Capture the cell that displays the provided text and extract its (x, y) central coordinate. 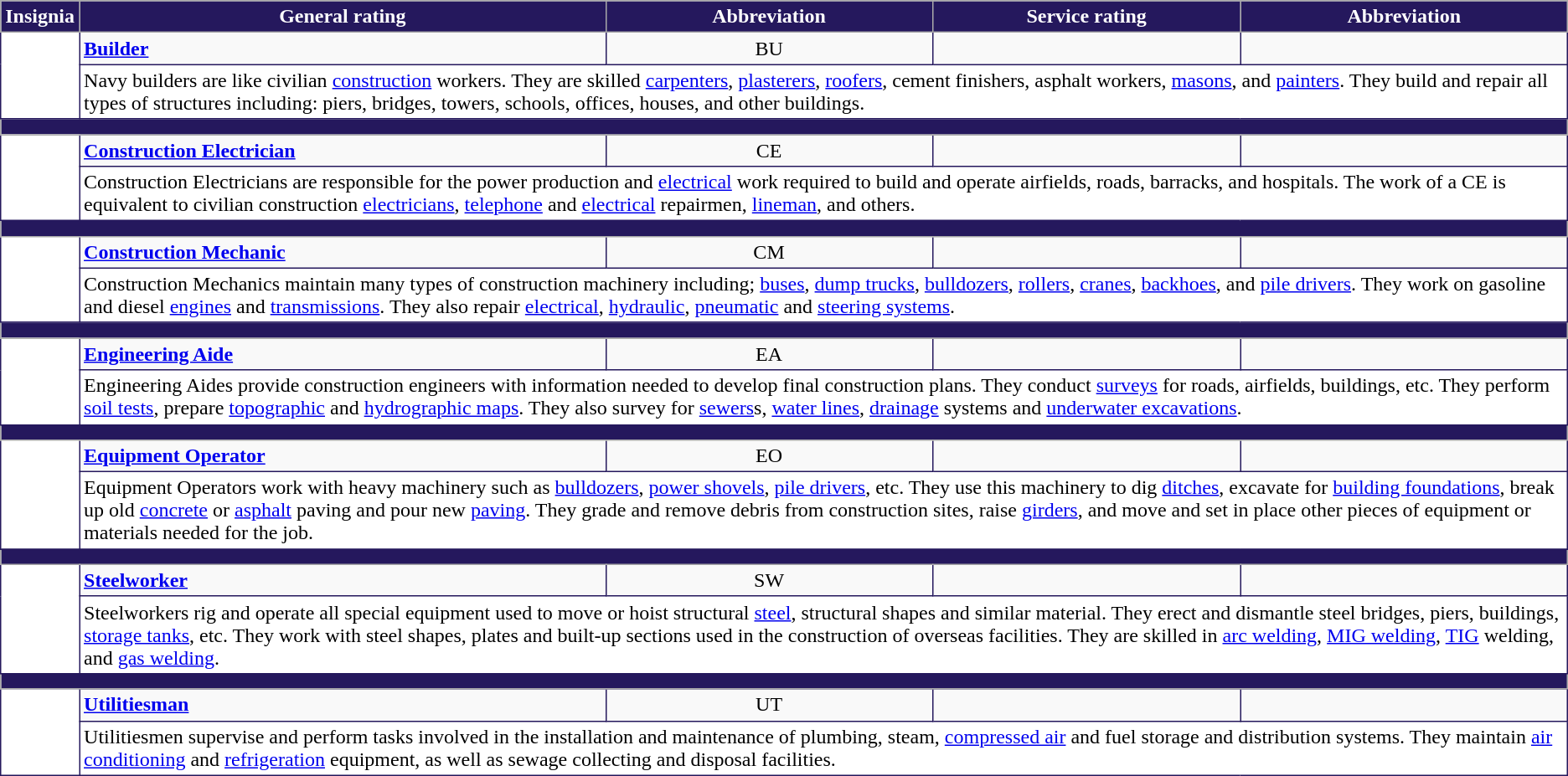
Steelworker (343, 580)
Builder (343, 49)
Utilitiesman (343, 705)
CM (769, 252)
Insignia (40, 17)
Construction Electrician (343, 150)
General rating (343, 17)
BU (769, 49)
Engineering Aide (343, 354)
SW (769, 580)
UT (769, 705)
EA (769, 354)
Service rating (1086, 17)
Construction Mechanic (343, 252)
EO (769, 456)
Equipment Operator (343, 456)
CE (769, 150)
